Scan for the cell matching the given text and deliver its (x, y) coordinate at center. 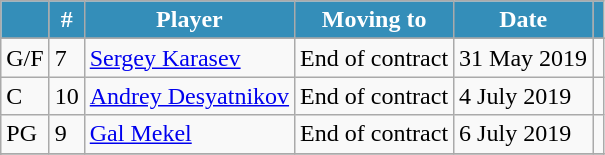
PG (25, 134)
Sergey Karasev (189, 58)
Gal Mekel (189, 134)
9 (66, 134)
C (25, 96)
7 (66, 58)
Player (189, 20)
G/F (25, 58)
10 (66, 96)
4 July 2019 (524, 96)
6 July 2019 (524, 134)
Date (524, 20)
Andrey Desyatnikov (189, 96)
Moving to (374, 20)
31 May 2019 (524, 58)
# (66, 20)
